Pinpoint the cell where the given text exists, returning its [X, Y] midpoint coordinate. 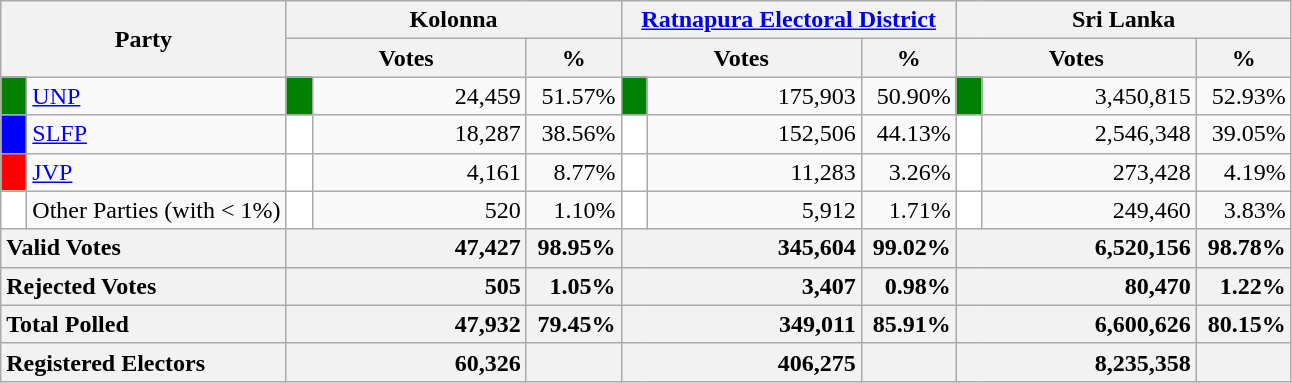
1.71% [908, 210]
98.95% [574, 248]
Valid Votes [144, 248]
Total Polled [144, 324]
Party [144, 39]
11,283 [754, 172]
80.15% [1244, 324]
505 [406, 286]
60,326 [406, 362]
175,903 [754, 96]
1.22% [1244, 286]
3,407 [741, 286]
2,546,348 [1089, 134]
520 [419, 210]
0.98% [908, 286]
98.78% [1244, 248]
39.05% [1244, 134]
6,600,626 [1076, 324]
4.19% [1244, 172]
80,470 [1076, 286]
8.77% [574, 172]
79.45% [574, 324]
1.05% [574, 286]
Sri Lanka [1124, 20]
Kolonna [454, 20]
51.57% [574, 96]
52.93% [1244, 96]
50.90% [908, 96]
345,604 [741, 248]
UNP [156, 96]
38.56% [574, 134]
44.13% [908, 134]
4,161 [419, 172]
Other Parties (with < 1%) [156, 210]
249,460 [1089, 210]
Ratnapura Electoral District [788, 20]
Registered Electors [144, 362]
3,450,815 [1089, 96]
47,932 [406, 324]
8,235,358 [1076, 362]
SLFP [156, 134]
18,287 [419, 134]
349,011 [741, 324]
1.10% [574, 210]
5,912 [754, 210]
273,428 [1089, 172]
99.02% [908, 248]
24,459 [419, 96]
152,506 [754, 134]
3.83% [1244, 210]
406,275 [741, 362]
3.26% [908, 172]
JVP [156, 172]
85.91% [908, 324]
47,427 [406, 248]
Rejected Votes [144, 286]
6,520,156 [1076, 248]
